Provide the (x, y) coordinate of the cell's center where the given text is located.  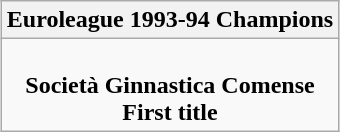
Euroleague 1993-94 Champions (170, 20)
Società Ginnastica Comense First title (170, 85)
